Provide the (X, Y) coordinate of the cell's center where the given text is located.  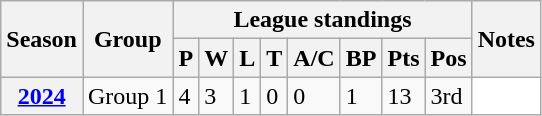
13 (404, 96)
League standings (322, 20)
T (274, 58)
A/C (314, 58)
Group 1 (127, 96)
Pos (448, 58)
3rd (448, 96)
W (216, 58)
3 (216, 96)
P (186, 58)
L (248, 58)
4 (186, 96)
BP (361, 58)
2024 (42, 96)
Season (42, 39)
Group (127, 39)
Pts (404, 58)
Notes (506, 39)
